Capture the cell that displays the provided text and extract its (X, Y) central coordinate. 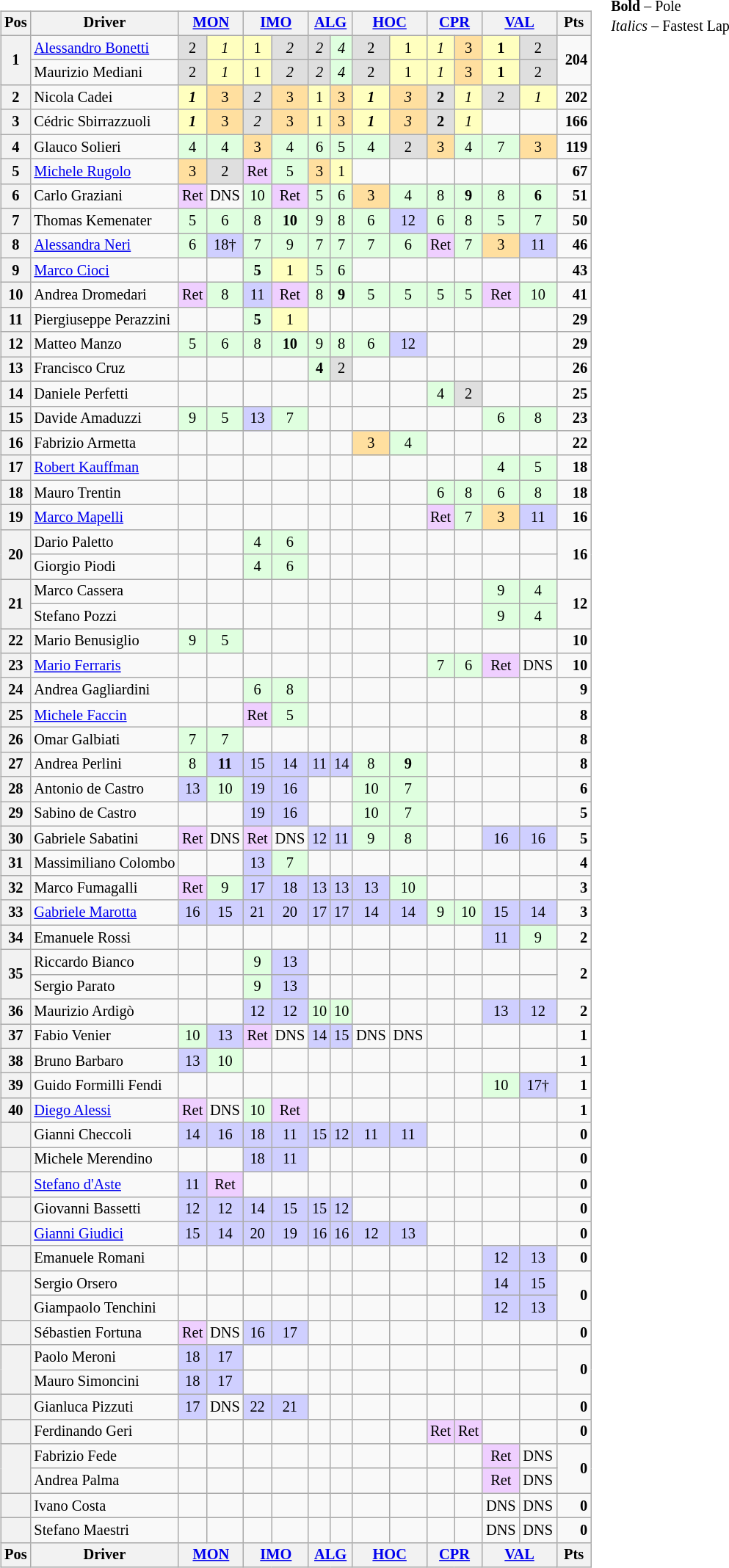
Riccardo Bianco (104, 962)
Fabio Venier (104, 1037)
38 (15, 1061)
Massimiliano Colombo (104, 863)
24 (15, 690)
Stefano Maestri (104, 1531)
Emanuele Rossi (104, 937)
37 (15, 1037)
Alessandro Bonetti (104, 48)
Diego Alessi (104, 1111)
Cédric Sbirrazzuoli (104, 122)
Antonio de Castro (104, 789)
Giampaolo Tenchini (104, 1308)
Alessandra Neri (104, 246)
Gabriele Marotta (104, 912)
Piergiuseppe Perazzini (104, 320)
Andrea Gagliardini (104, 690)
Mauro Simoncini (104, 1382)
17† (538, 1086)
Daniele Perfetti (104, 393)
Sergio Orsero (104, 1283)
Paolo Meroni (104, 1357)
Ivano Costa (104, 1506)
Michele Rugolo (104, 172)
Giorgio Piodi (104, 567)
Guido Formilli Fendi (104, 1086)
34 (15, 937)
Robert Kauffman (104, 468)
Maurizio Mediani (104, 73)
36 (15, 1012)
Emanuele Romani (104, 1258)
Giovanni Bassetti (104, 1209)
18† (225, 246)
Glauco Solieri (104, 147)
Marco Mapelli (104, 518)
202 (574, 98)
Ferdinando Geri (104, 1431)
Michele Merendino (104, 1160)
Marco Fumagalli (104, 888)
Sergio Parato (104, 987)
Mario Ferraris (104, 666)
28 (15, 789)
Gianluca Pizzuti (104, 1407)
43 (574, 270)
35 (15, 975)
50 (574, 221)
Sébastien Fortuna (104, 1332)
Mario Benusiglio (104, 641)
27 (15, 764)
Stefano d'Aste (104, 1184)
46 (574, 246)
40 (15, 1111)
Andrea Palma (104, 1481)
Gianni Giudici (104, 1234)
31 (15, 863)
Sabino de Castro (104, 814)
Omar Galbiati (104, 740)
30 (15, 838)
67 (574, 172)
Michele Faccin (104, 715)
41 (574, 295)
Gianni Checcoli (104, 1135)
Fabrizio Fede (104, 1456)
Bruno Barbaro (104, 1061)
Matteo Manzo (104, 344)
Marco Cioci (104, 270)
204 (574, 60)
166 (574, 122)
Thomas Kemenater (104, 221)
Maurizio Ardigò (104, 1012)
Andrea Dromedari (104, 295)
Mauro Trentin (104, 493)
Carlo Graziani (104, 196)
Andrea Perlini (104, 764)
51 (574, 196)
Gabriele Sabatini (104, 838)
33 (15, 912)
Nicola Cadei (104, 98)
39 (15, 1086)
119 (574, 147)
Davide Amaduzzi (104, 418)
32 (15, 888)
Dario Paletto (104, 542)
Francisco Cruz (104, 369)
Fabrizio Armetta (104, 443)
Marco Cassera (104, 592)
Stefano Pozzi (104, 616)
